Locate the cell with the specified text and output its [X, Y] center coordinate. 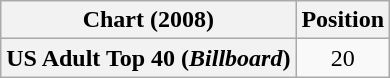
US Adult Top 40 (Billboard) [148, 58]
20 [343, 58]
Chart (2008) [148, 20]
Position [343, 20]
